Locate the cell with the specified text and output its [x, y] center coordinate. 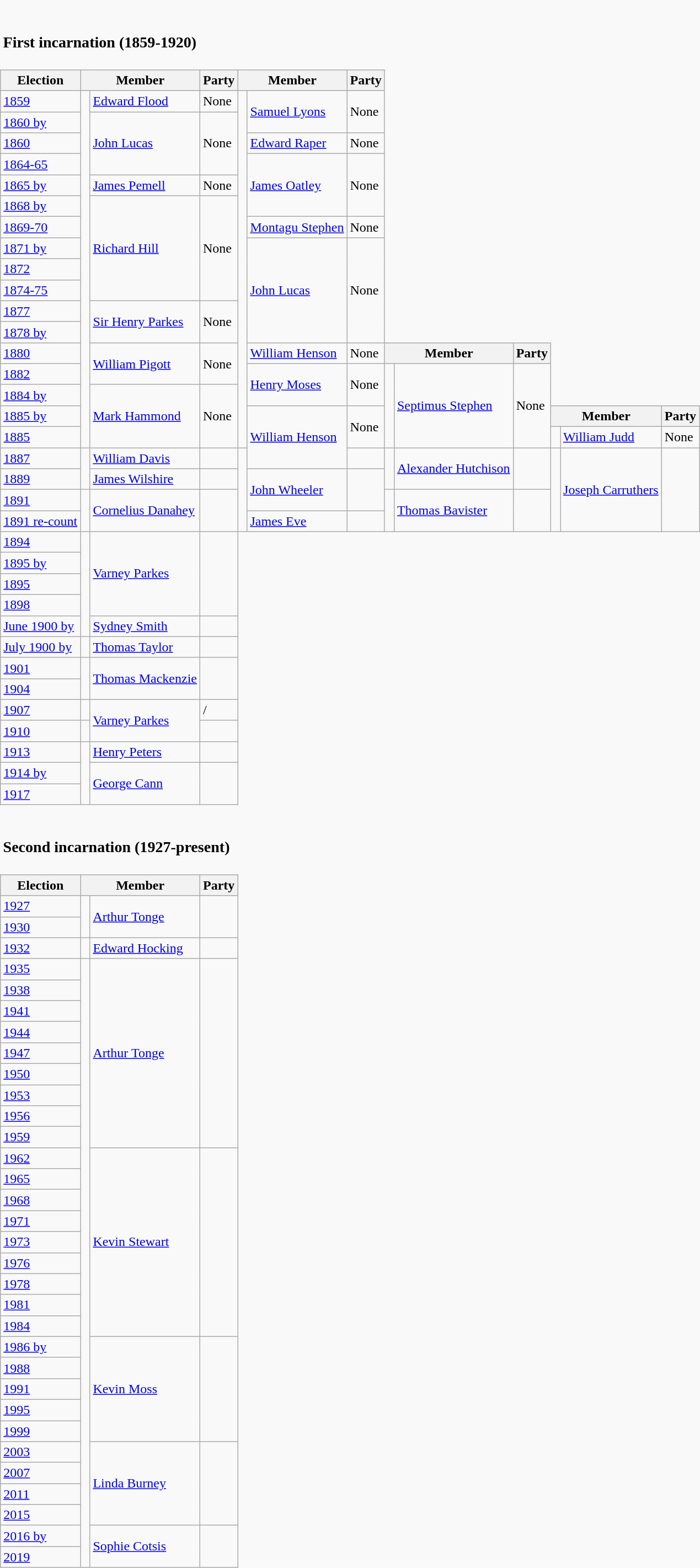
Henry Peters [145, 752]
1973 [41, 1242]
Joseph Carruthers [611, 490]
1978 [41, 1284]
1988 [41, 1368]
William Davis [145, 458]
2007 [41, 1473]
Montagu Stephen [297, 227]
George Cann [145, 784]
1991 [41, 1389]
1891 [41, 500]
1917 [41, 794]
1927 [41, 906]
1889 [41, 479]
1976 [41, 1263]
Edward Hocking [145, 948]
1907 [41, 710]
1947 [41, 1053]
1984 [41, 1326]
William Pigott [145, 363]
William Judd [611, 437]
James Oatley [297, 185]
1930 [41, 927]
Second incarnation (1927-present) [350, 839]
1865 by [41, 185]
1878 by [41, 332]
1965 [41, 1179]
Cornelius Danahey [145, 511]
Thomas Mackenzie [145, 678]
Thomas Bavister [453, 511]
1885 [41, 437]
1894 [41, 542]
1887 [41, 458]
/ [219, 710]
Sir Henry Parkes [145, 322]
1864-65 [41, 164]
1999 [41, 1431]
1860 [41, 143]
1895 [41, 584]
Mark Hammond [145, 416]
2015 [41, 1515]
1914 by [41, 773]
Kevin Stewart [145, 1242]
Alexander Hutchison [453, 469]
1981 [41, 1305]
2011 [41, 1494]
1910 [41, 731]
1950 [41, 1074]
1872 [41, 269]
1882 [41, 374]
1913 [41, 752]
2019 [41, 1557]
Edward Raper [297, 143]
1959 [41, 1137]
James Eve [297, 521]
Samuel Lyons [297, 112]
1956 [41, 1116]
1941 [41, 1011]
June 1900 by [41, 626]
1904 [41, 689]
1962 [41, 1158]
July 1900 by [41, 647]
1859 [41, 101]
1884 by [41, 395]
1880 [41, 353]
Kevin Moss [145, 1389]
1898 [41, 605]
1935 [41, 969]
1874-75 [41, 290]
2003 [41, 1452]
1932 [41, 948]
First incarnation (1859-1920) [350, 35]
1885 by [41, 416]
Henry Moses [297, 384]
1869-70 [41, 227]
Edward Flood [145, 101]
1877 [41, 311]
Sydney Smith [145, 626]
1871 by [41, 248]
Thomas Taylor [145, 647]
Richard Hill [145, 248]
1968 [41, 1200]
1860 by [41, 122]
James Pemell [145, 185]
1868 by [41, 206]
Sophie Cotsis [145, 1546]
1938 [41, 990]
1895 by [41, 563]
John Wheeler [297, 490]
1901 [41, 668]
2016 by [41, 1536]
1995 [41, 1410]
1986 by [41, 1347]
1944 [41, 1032]
1971 [41, 1221]
Linda Burney [145, 1484]
James Wilshire [145, 479]
Septimus Stephen [453, 405]
1953 [41, 1095]
1891 re-count [41, 521]
